Capture the cell that displays the provided text and extract its (X, Y) central coordinate. 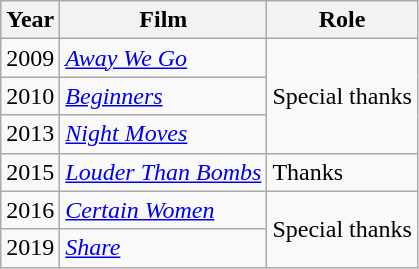
Share (164, 248)
Beginners (164, 96)
2016 (30, 210)
Certain Women (164, 210)
2019 (30, 248)
Film (164, 20)
2010 (30, 96)
2013 (30, 134)
2009 (30, 58)
Away We Go (164, 58)
2015 (30, 172)
Night Moves (164, 134)
Year (30, 20)
Louder Than Bombs (164, 172)
Thanks (342, 172)
Role (342, 20)
